Return the [x, y] coordinate for the center point of the cell that contains the specified text.  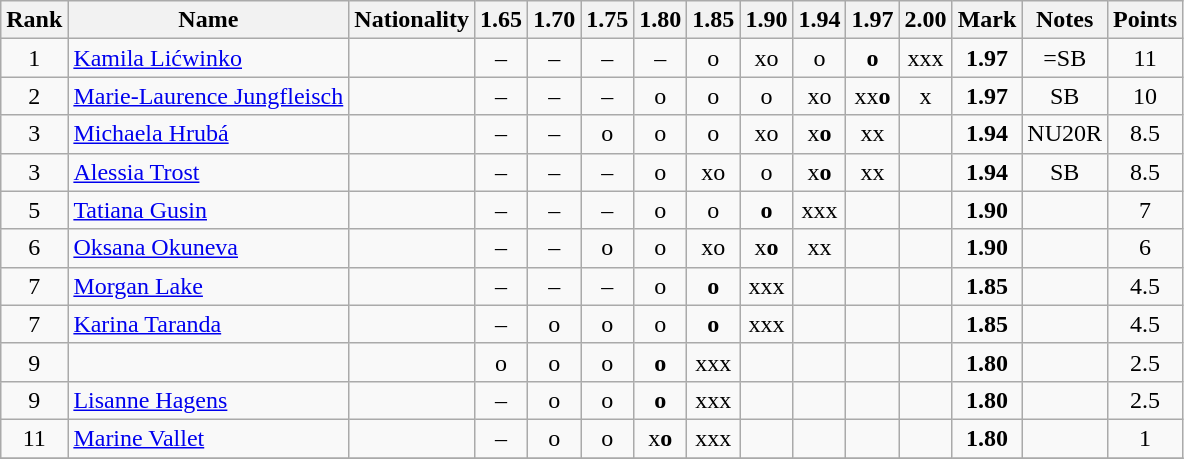
Marie-Laurence Jungfleisch [208, 96]
Lisanne Hagens [208, 400]
=SB [1065, 58]
Nationality [412, 20]
Karina Taranda [208, 324]
Kamila Lićwinko [208, 58]
1.75 [608, 20]
xxo [872, 96]
Mark [987, 20]
Name [208, 20]
Points [1146, 20]
NU20R [1065, 134]
Michaela Hrubá [208, 134]
Tatiana Gusin [208, 210]
2 [34, 96]
2.00 [926, 20]
10 [1146, 96]
1.65 [502, 20]
Morgan Lake [208, 286]
Oksana Okuneva [208, 248]
Notes [1065, 20]
5 [34, 210]
x [926, 96]
1.70 [554, 20]
Rank [34, 20]
Marine Vallet [208, 438]
Alessia Trost [208, 172]
